Identify which cell holds the provided text, then report its [X, Y] central coordinate. 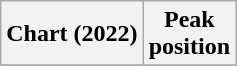
Peakposition [189, 34]
Chart (2022) [72, 34]
